Pinpoint the cell where the given text exists, returning its (x, y) midpoint coordinate. 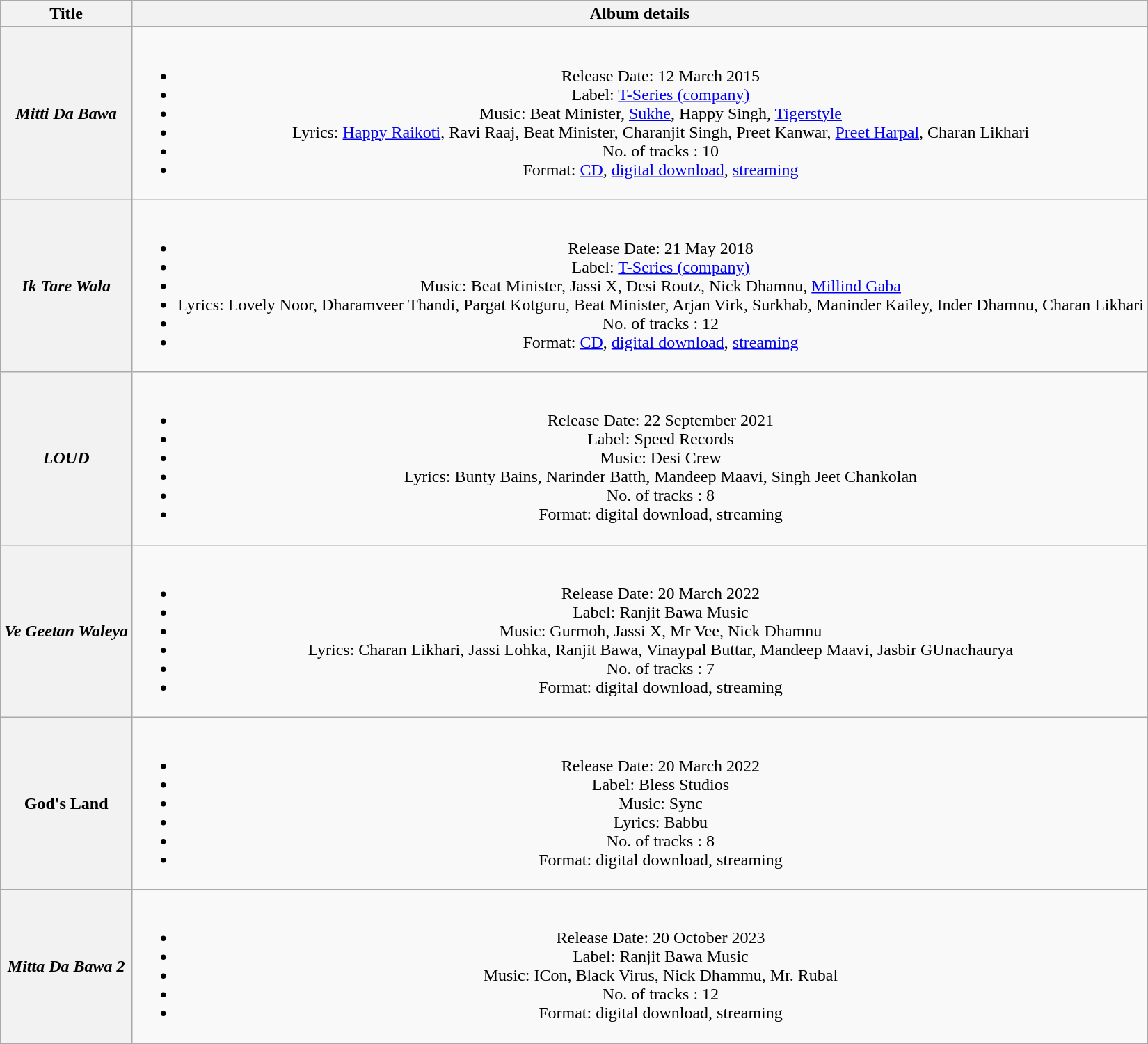
Ve Geetan Waleya (67, 631)
Title (67, 14)
LOUD (67, 458)
Release Date: 20 March 2022Label: Bless StudiosMusic: SyncLyrics: BabbuNo. of tracks : 8Format: digital download, streaming (640, 803)
Ik Tare Wala (67, 286)
God's Land (67, 803)
Mitti Da Bawa (67, 113)
Mitta Da Bawa 2 (67, 967)
Album details (640, 14)
